From the cell containing the given text, extract its center point as [x, y] coordinate. 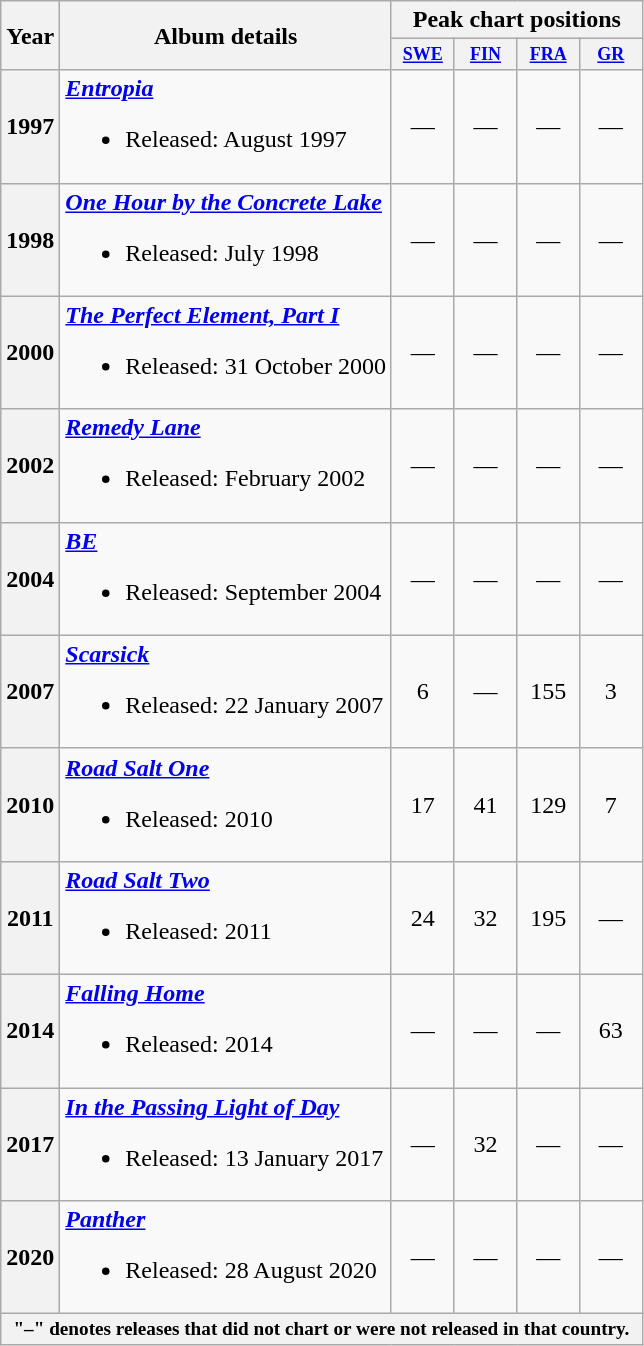
2002 [30, 466]
In the Passing Light of DayReleased: 13 January 2017 [226, 1144]
FRA [548, 54]
"–" denotes releases that did not chart or were not released in that country. [322, 1330]
EntropiaReleased: August 1997 [226, 126]
The Perfect Element, Part IReleased: 31 October 2000 [226, 352]
2004 [30, 578]
Falling HomeReleased: 2014 [226, 1030]
Road Salt OneReleased: 2010 [226, 804]
ScarsickReleased: 22 January 2007 [226, 692]
Year [30, 36]
2020 [30, 1258]
7 [610, 804]
SWE [422, 54]
24 [422, 918]
Road Salt TwoReleased: 2011 [226, 918]
2011 [30, 918]
41 [486, 804]
Album details [226, 36]
BEReleased: September 2004 [226, 578]
155 [548, 692]
FIN [486, 54]
Remedy LaneReleased: February 2002 [226, 466]
63 [610, 1030]
1997 [30, 126]
129 [548, 804]
2014 [30, 1030]
3 [610, 692]
2000 [30, 352]
17 [422, 804]
PantherReleased: 28 August 2020 [226, 1258]
1998 [30, 240]
195 [548, 918]
2017 [30, 1144]
2010 [30, 804]
One Hour by the Concrete LakeReleased: July 1998 [226, 240]
6 [422, 692]
GR [610, 54]
2007 [30, 692]
Peak chart positions [516, 20]
